Output the [x, y] coordinate of the center of the cell containing the given text.  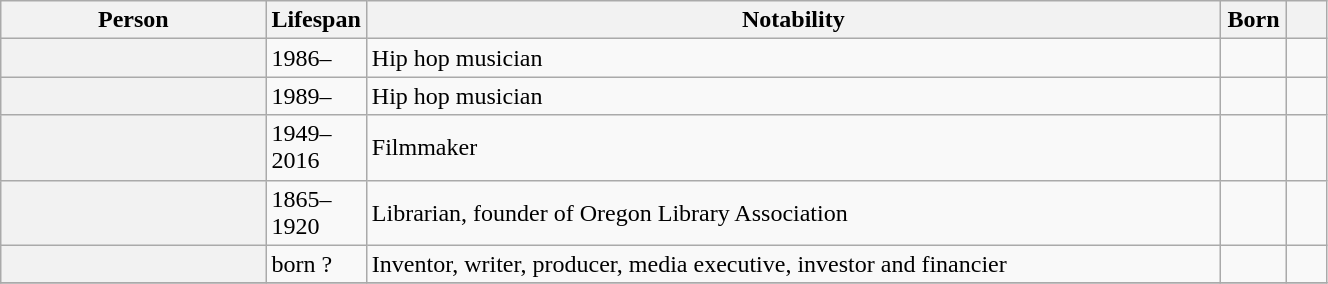
1989– [316, 96]
Filmmaker [793, 148]
Born [1253, 20]
1949–2016 [316, 148]
Librarian, founder of Oregon Library Association [793, 212]
Lifespan [316, 20]
Person [134, 20]
1865–1920 [316, 212]
1986– [316, 58]
born ? [316, 264]
Notability [793, 20]
Inventor, writer, producer, media executive, investor and financier [793, 264]
